Capture the cell that displays the provided text and extract its [x, y] central coordinate. 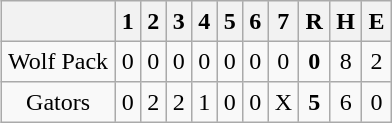
3 [179, 21]
8 [346, 61]
H [346, 21]
4 [204, 21]
7 [284, 21]
E [377, 21]
R [314, 21]
Wolf Pack [58, 61]
X [284, 102]
Gators [58, 102]
